For the text-containing cell, return its midpoint in [x, y] coordinate format. 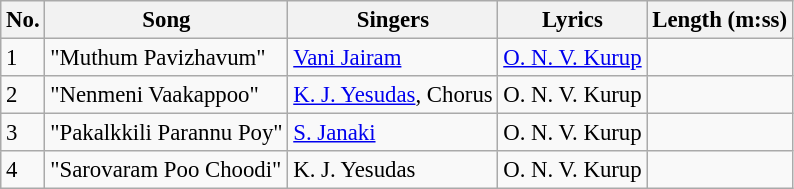
2 [23, 95]
Singers [393, 20]
Lyrics [572, 20]
K. J. Yesudas, Chorus [393, 95]
S. Janaki [393, 133]
Song [166, 20]
"Sarovaram Poo Choodi" [166, 170]
1 [23, 58]
3 [23, 133]
"Nenmeni Vaakappoo" [166, 95]
K. J. Yesudas [393, 170]
"Muthum Pavizhavum" [166, 58]
Vani Jairam [393, 58]
4 [23, 170]
No. [23, 20]
"Pakalkkili Parannu Poy" [166, 133]
Length (m:ss) [720, 20]
